Search for the cell housing the specified text and yield its [X, Y] center coordinate. 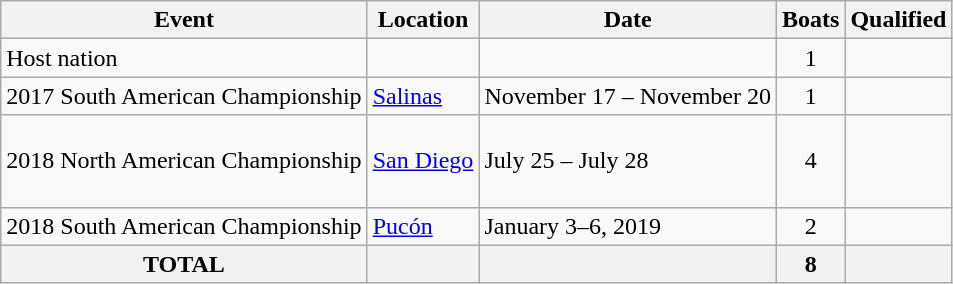
July 25 – July 28 [628, 161]
Date [628, 20]
Pucón [423, 226]
4 [811, 161]
Host nation [184, 58]
Event [184, 20]
2017 South American Championship [184, 96]
San Diego [423, 161]
Location [423, 20]
8 [811, 264]
2018 South American Championship [184, 226]
TOTAL [184, 264]
Salinas [423, 96]
Qualified [898, 20]
Boats [811, 20]
2 [811, 226]
November 17 – November 20 [628, 96]
2018 North American Championship [184, 161]
January 3–6, 2019 [628, 226]
